Provide the [x, y] coordinate of the cell's center where the given text is located.  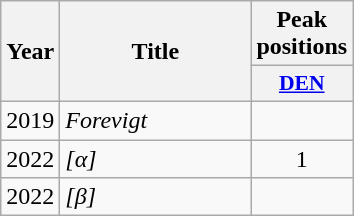
Year [30, 52]
2019 [30, 120]
[β] [156, 197]
DEN [302, 84]
Peak positions [302, 34]
[α] [156, 159]
Forevigt [156, 120]
Title [156, 52]
1 [302, 159]
